Identify which cell holds the provided text, then report its [x, y] central coordinate. 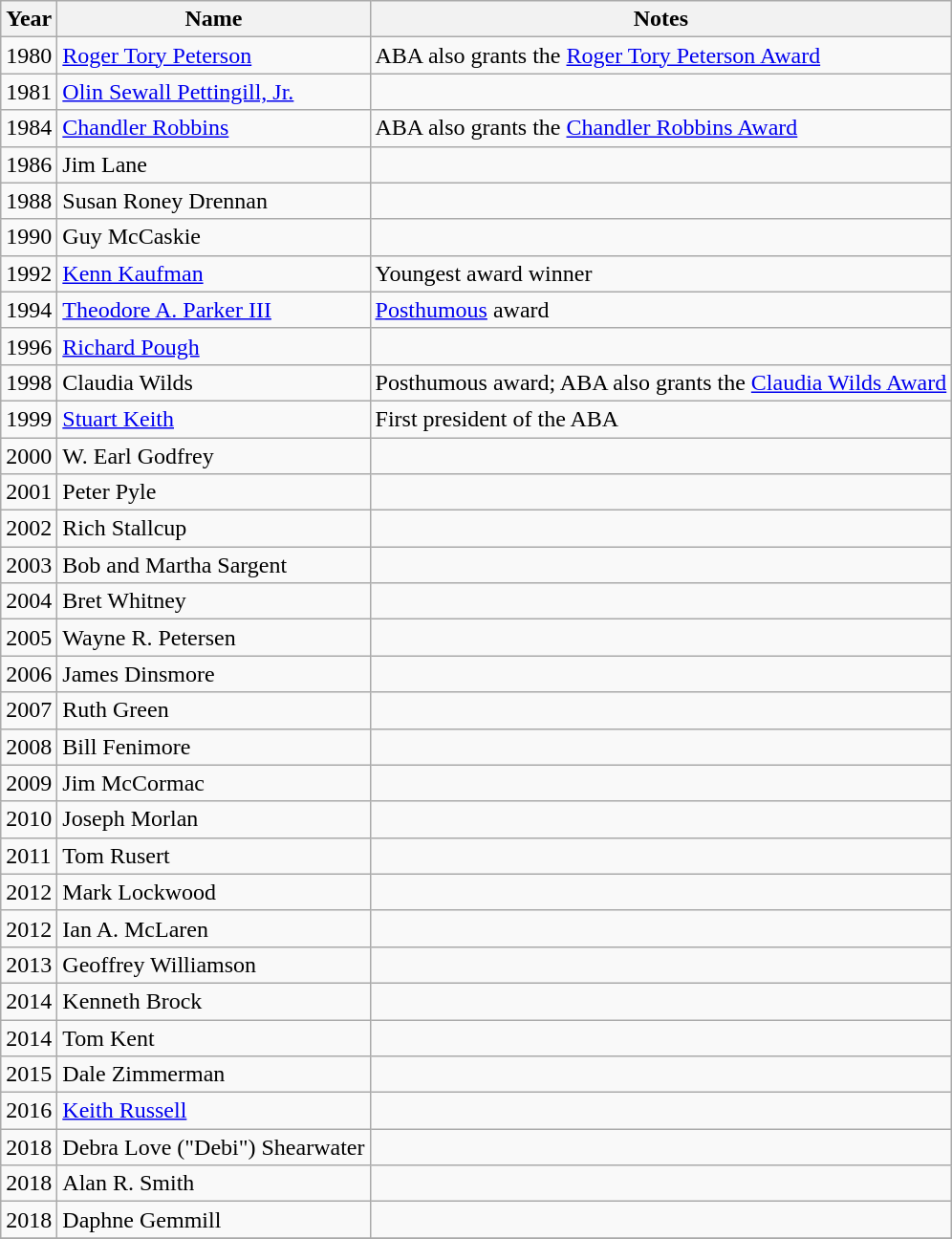
1988 [29, 201]
Ian A. McLaren [214, 928]
Year [29, 19]
1992 [29, 273]
2005 [29, 638]
Jim Lane [214, 164]
Peter Pyle [214, 492]
Posthumous award; ABA also grants the Claudia Wilds Award [661, 382]
Youngest award winner [661, 273]
Keith Russell [214, 1111]
James Dinsmore [214, 674]
1999 [29, 419]
Claudia Wilds [214, 382]
1994 [29, 310]
Notes [661, 19]
Tom Kent [214, 1037]
1998 [29, 382]
Theodore A. Parker III [214, 310]
ABA also grants the Chandler Robbins Award [661, 128]
Wayne R. Petersen [214, 638]
Olin Sewall Pettingill, Jr. [214, 92]
2009 [29, 783]
Kenneth Brock [214, 1001]
2016 [29, 1111]
Kenn Kaufman [214, 273]
2000 [29, 456]
Rich Stallcup [214, 529]
Roger Tory Peterson [214, 55]
2001 [29, 492]
1981 [29, 92]
Daphne Gemmill [214, 1220]
Chandler Robbins [214, 128]
Dale Zimmerman [214, 1075]
2004 [29, 601]
2006 [29, 674]
W. Earl Godfrey [214, 456]
2011 [29, 856]
2002 [29, 529]
Susan Roney Drennan [214, 201]
2010 [29, 819]
Joseph Morlan [214, 819]
Mark Lockwood [214, 892]
Richard Pough [214, 346]
1984 [29, 128]
Debra Love ("Debi") Shearwater [214, 1147]
2008 [29, 747]
Bill Fenimore [214, 747]
Bob and Martha Sargent [214, 565]
Jim McCormac [214, 783]
Tom Rusert [214, 856]
2003 [29, 565]
Geoffrey Williamson [214, 965]
2013 [29, 965]
Name [214, 19]
Posthumous award [661, 310]
Bret Whitney [214, 601]
2015 [29, 1075]
1996 [29, 346]
1980 [29, 55]
Ruth Green [214, 710]
Guy McCaskie [214, 237]
First president of the ABA [661, 419]
ABA also grants the Roger Tory Peterson Award [661, 55]
Alan R. Smith [214, 1184]
Stuart Keith [214, 419]
1990 [29, 237]
1986 [29, 164]
2007 [29, 710]
